Search for the cell housing the specified text and yield its (x, y) center coordinate. 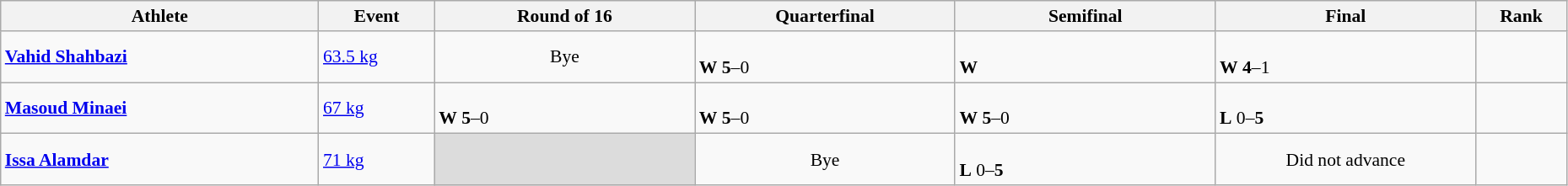
Round of 16 (565, 16)
63.5 kg (376, 57)
Vahid Shahbazi (160, 57)
W 4–1 (1346, 57)
Final (1346, 16)
W (1085, 57)
Did not advance (1346, 160)
Semifinal (1085, 16)
Quarterfinal (825, 16)
Event (376, 16)
71 kg (376, 160)
Masoud Minaei (160, 108)
67 kg (376, 108)
Rank (1522, 16)
Athlete (160, 16)
Issa Alamdar (160, 160)
